Extract the (X, Y) coordinate from the center of the cell holding the provided text.  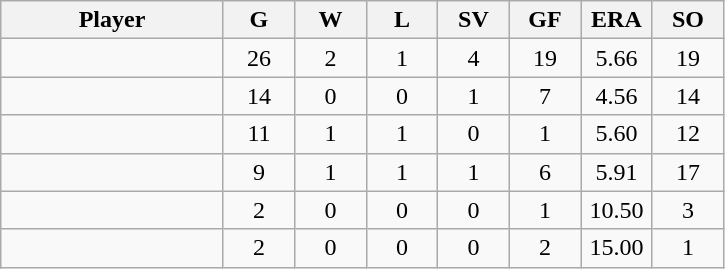
26 (258, 58)
GF (544, 20)
L (402, 20)
7 (544, 96)
17 (688, 172)
ERA (617, 20)
W (330, 20)
5.66 (617, 58)
15.00 (617, 248)
11 (258, 134)
SO (688, 20)
G (258, 20)
SV (474, 20)
5.60 (617, 134)
3 (688, 210)
9 (258, 172)
6 (544, 172)
5.91 (617, 172)
12 (688, 134)
Player (112, 20)
4.56 (617, 96)
4 (474, 58)
10.50 (617, 210)
